Return the [x, y] coordinate for the center point of the cell that contains the specified text.  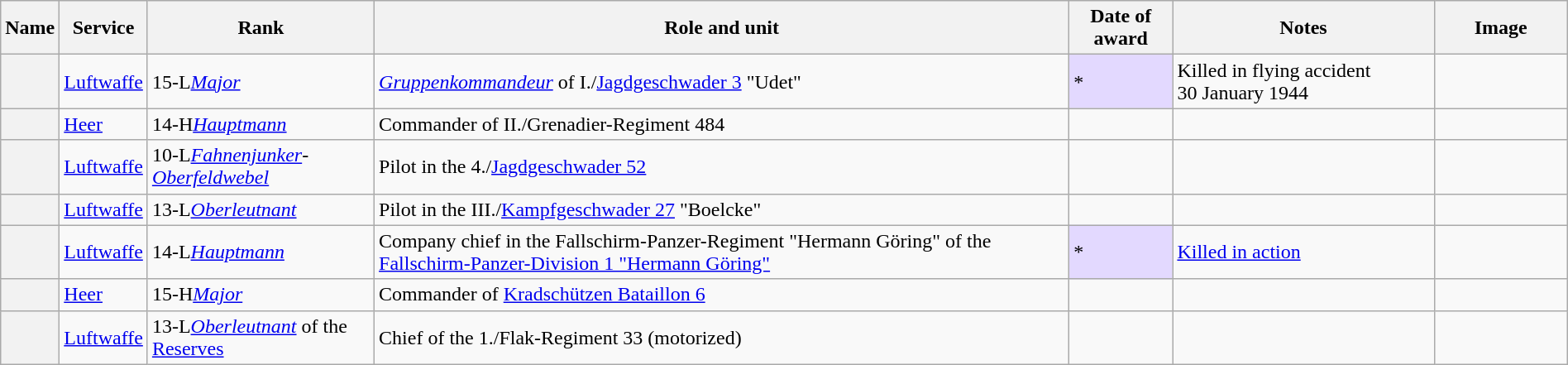
14-LHauptmann [261, 252]
Notes [1303, 28]
Pilot in the III./Kampfgeschwader 27 "Boelcke" [722, 209]
15-LMajor [261, 81]
Killed in action [1303, 252]
Killed in flying accident 30 January 1944 [1303, 81]
Name [30, 28]
Company chief in the Fallschirm-Panzer-Regiment "Hermann Göring" of the Fallschirm-Panzer-Division 1 "Hermann Göring" [722, 252]
Rank [261, 28]
15-HMajor [261, 295]
Image [1500, 28]
10-LFahnenjunker-Oberfeldwebel [261, 167]
Service [104, 28]
Role and unit [722, 28]
Pilot in the 4./Jagdgeschwader 52 [722, 167]
13-LOberleutnant [261, 209]
14-HHauptmann [261, 124]
Commander of II./Grenadier-Regiment 484 [722, 124]
Chief of the 1./Flak-Regiment 33 (motorized) [722, 338]
Commander of Kradschützen Bataillon 6 [722, 295]
Date of award [1121, 28]
13-LOberleutnant of the Reserves [261, 338]
Gruppenkommandeur of I./Jagdgeschwader 3 "Udet" [722, 81]
